Output the (X, Y) coordinate of the center of the cell containing the given text.  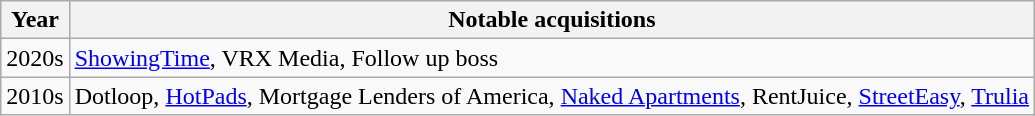
Dotloop, HotPads, Mortgage Lenders of America, Naked Apartments, RentJuice, StreetEasy, Trulia (552, 96)
2020s (35, 58)
ShowingTime, VRX Media, Follow up boss (552, 58)
Notable acquisitions (552, 20)
Year (35, 20)
2010s (35, 96)
